Find where the given text appears and provide that cell's center as (X, Y) coordinate. 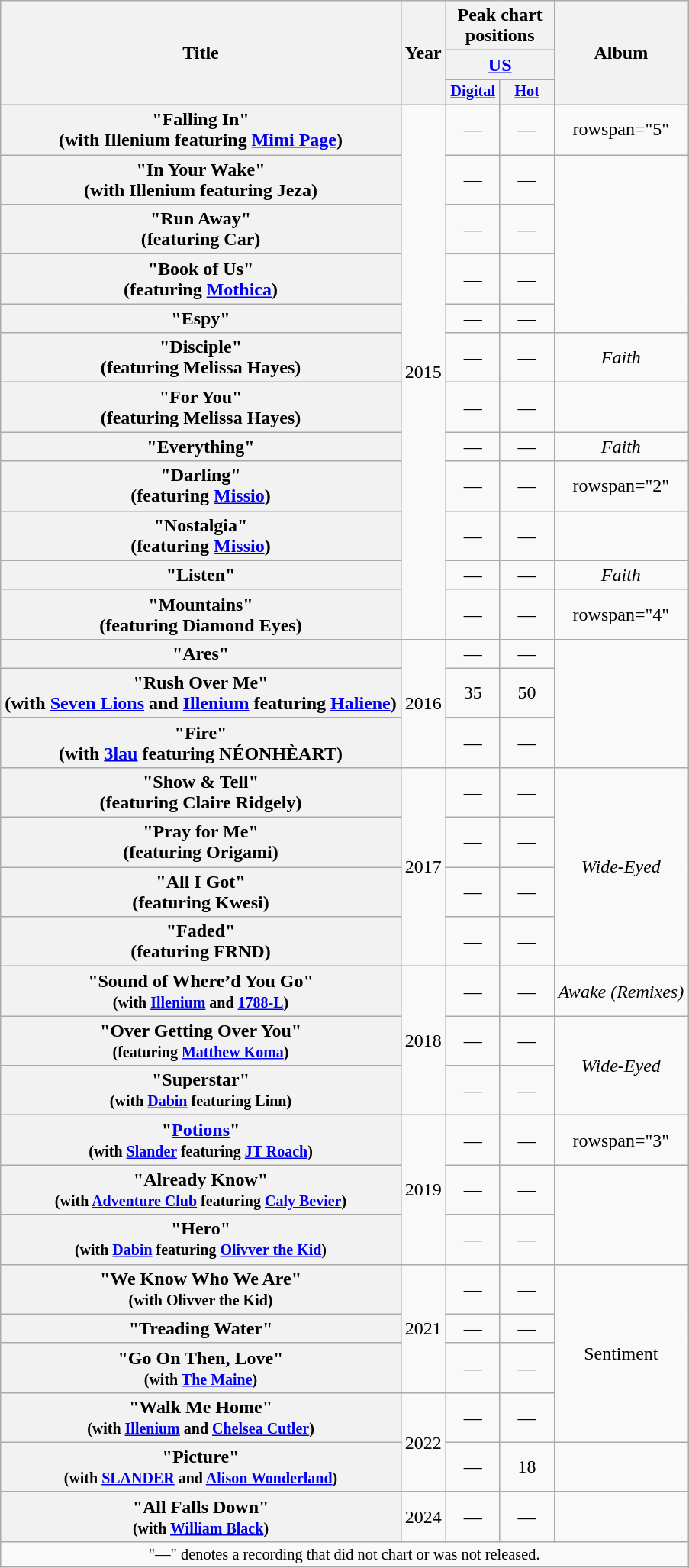
2018 (423, 1041)
Peak chart positions (500, 26)
"Fire"(with 3lau featuring NÉONHÈART) (201, 742)
"Show & Tell"(featuring Claire Ridgely) (201, 792)
"Go On Then, Love" (with The Maine) (201, 1368)
2016 (423, 703)
Digital (473, 92)
50 (526, 693)
"Hero" (with Dabin featuring Olivver the Kid) (201, 1240)
"Walk Me Home" (with Illenium and Chelsea Cutler) (201, 1417)
"Treading Water" (201, 1328)
35 (473, 693)
rowspan="3" (621, 1141)
2021 (423, 1328)
Sentiment (621, 1353)
Album (621, 53)
"Disciple"(featuring Melissa Hayes) (201, 357)
"Listen" (201, 575)
"Already Know" (with Adventure Club featuring Caly Bevier) (201, 1189)
2024 (423, 1516)
rowspan="4" (621, 614)
"Run Away"(featuring Car) (201, 229)
"Superstar" (with Dabin featuring Linn) (201, 1090)
"Mountains"(featuring Diamond Eyes) (201, 614)
"Over Getting Over You" (featuring Matthew Koma) (201, 1041)
"—" denotes a recording that did not chart or was not released. (345, 1554)
"Potions" (with Slander featuring JT Roach) (201, 1141)
"For You"(featuring Melissa Hayes) (201, 408)
"Falling In"(with Illenium featuring Mimi Page) (201, 130)
rowspan="2" (621, 486)
"Book of Us"(featuring Mothica) (201, 279)
"Rush Over Me"(with Seven Lions and Illenium featuring Haliene) (201, 693)
"Darling"(featuring Missio) (201, 486)
Year (423, 53)
"Nostalgia"(featuring Missio) (201, 536)
"Sound of Where’d You Go" (with Illenium and 1788-L) (201, 991)
"In Your Wake"(with Illenium featuring Jeza) (201, 180)
"All Falls Down" (with William Black) (201, 1516)
Title (201, 53)
"Espy" (201, 318)
"Ares" (201, 653)
Hot (526, 92)
18 (526, 1467)
2022 (423, 1442)
2017 (423, 866)
"Everything" (201, 447)
"Picture" (with SLANDER and Alison Wonderland) (201, 1467)
"All I Got"(featuring Kwesi) (201, 892)
"We Know Who We Are" (with Olivver the Kid) (201, 1289)
"Pray for Me"(featuring Origami) (201, 843)
2015 (423, 373)
2019 (423, 1189)
"Faded"(featuring FRND) (201, 942)
Awake (Remixes) (621, 991)
US (500, 65)
rowspan="5" (621, 130)
